Identify which cell holds the provided text, then report its (x, y) central coordinate. 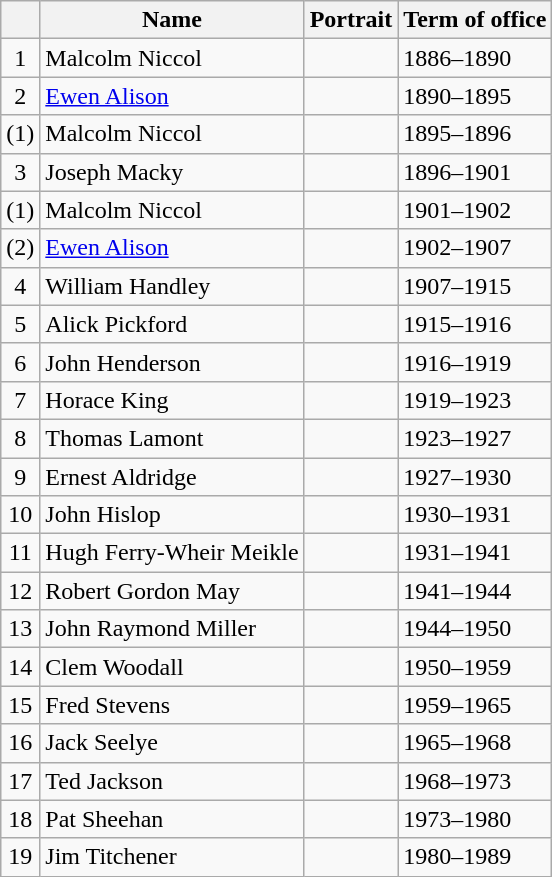
Portrait (351, 20)
John Henderson (172, 362)
1941–1944 (475, 591)
1896–1901 (475, 172)
17 (20, 781)
15 (20, 705)
19 (20, 857)
5 (20, 324)
1902–1907 (475, 248)
Ernest Aldridge (172, 477)
1968–1973 (475, 781)
18 (20, 819)
John Raymond Miller (172, 629)
9 (20, 477)
1965–1968 (475, 743)
Hugh Ferry-Wheir Meikle (172, 553)
Jim Titchener (172, 857)
1 (20, 58)
1950–1959 (475, 667)
14 (20, 667)
John Hislop (172, 515)
Robert Gordon May (172, 591)
Fred Stevens (172, 705)
William Handley (172, 286)
1901–1902 (475, 210)
11 (20, 553)
Joseph Macky (172, 172)
1916–1919 (475, 362)
6 (20, 362)
1895–1896 (475, 134)
1959–1965 (475, 705)
1915–1916 (475, 324)
Pat Sheehan (172, 819)
12 (20, 591)
Jack Seelye (172, 743)
1927–1930 (475, 477)
1890–1895 (475, 96)
16 (20, 743)
1886–1890 (475, 58)
1923–1927 (475, 438)
1980–1989 (475, 857)
Alick Pickford (172, 324)
1907–1915 (475, 286)
(2) (20, 248)
Horace King (172, 400)
Term of office (475, 20)
7 (20, 400)
8 (20, 438)
1919–1923 (475, 400)
1944–1950 (475, 629)
1931–1941 (475, 553)
Thomas Lamont (172, 438)
4 (20, 286)
2 (20, 96)
13 (20, 629)
1973–1980 (475, 819)
Name (172, 20)
1930–1931 (475, 515)
Ted Jackson (172, 781)
10 (20, 515)
3 (20, 172)
Clem Woodall (172, 667)
